For the text-containing cell, return its midpoint in (X, Y) coordinate format. 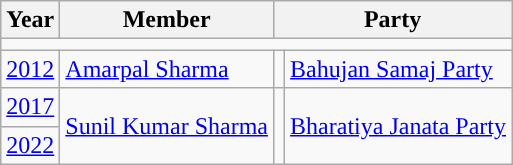
Amarpal Sharma (167, 69)
Bahujan Samaj Party (398, 69)
Sunil Kumar Sharma (167, 126)
Party (393, 20)
Year (30, 20)
Bharatiya Janata Party (398, 126)
2022 (30, 145)
2012 (30, 69)
2017 (30, 107)
Member (167, 20)
